For the text-containing cell, return its midpoint in (X, Y) coordinate format. 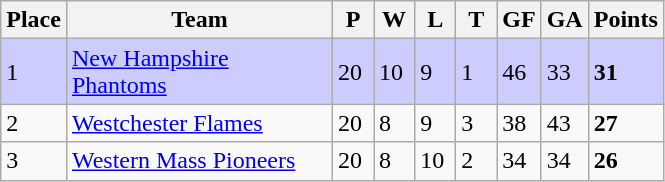
Points (626, 20)
New Hampshire Phantoms (199, 72)
38 (519, 123)
Team (199, 20)
33 (564, 72)
T (476, 20)
W (394, 20)
31 (626, 72)
26 (626, 161)
Westchester Flames (199, 123)
27 (626, 123)
GA (564, 20)
GF (519, 20)
Place (34, 20)
43 (564, 123)
L (436, 20)
46 (519, 72)
Western Mass Pioneers (199, 161)
P (354, 20)
